Return [x, y] of the center of cell containing provided text 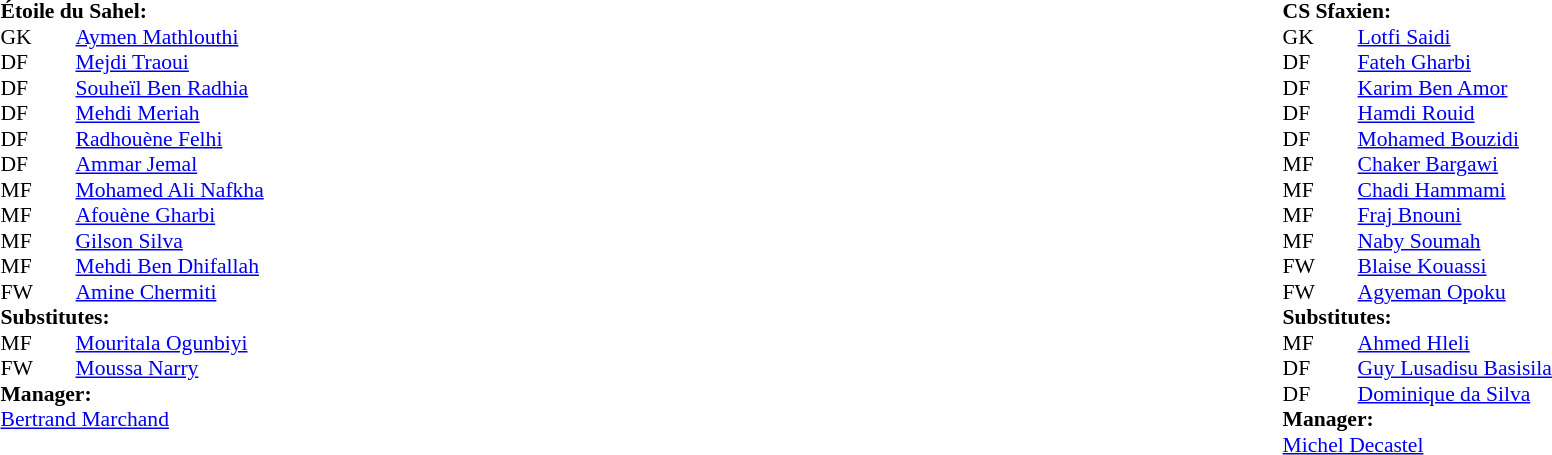
Chadi Hammami [1455, 190]
Moussa Narry [170, 369]
Mouritala Ogunbiyi [170, 343]
Aymen Mathlouthi [170, 37]
Blaise Kouassi [1455, 267]
Mehdi Meriah [170, 113]
Ahmed Hleli [1455, 343]
Dominique da Silva [1455, 394]
Karim Ben Amor [1455, 88]
Bertrand Marchand [132, 419]
Hamdi Rouid [1455, 113]
Afouène Gharbi [170, 215]
Mejdi Traoui [170, 63]
Ammar Jemal [170, 165]
Chaker Bargawi [1455, 165]
Fateh Gharbi [1455, 63]
Naby Soumah [1455, 241]
Fraj Bnouni [1455, 215]
Souheïl Ben Radhia [170, 88]
Guy Lusadisu Basisila [1455, 369]
Agyeman Opoku [1455, 292]
Mohamed Bouzidi [1455, 139]
Gilson Silva [170, 241]
Lotfi Saidi [1455, 37]
Mohamed Ali Nafkha [170, 190]
Mehdi Ben Dhifallah [170, 267]
Amine Chermiti [170, 292]
Radhouène Felhi [170, 139]
